Detect which cell encompasses the target text, then output its [X, Y] center coordinate. 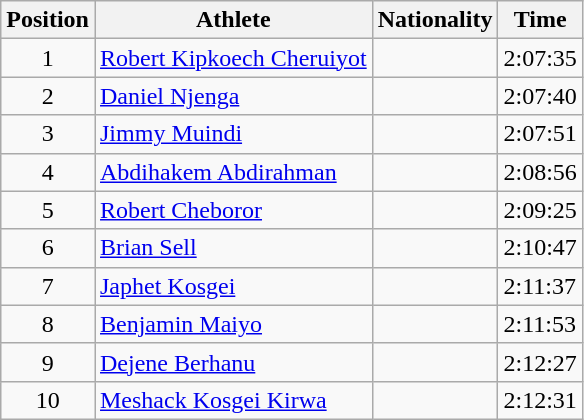
2:11:37 [540, 286]
Japhet Kosgei [233, 286]
5 [48, 210]
7 [48, 286]
2:07:51 [540, 134]
2:08:56 [540, 172]
10 [48, 400]
Robert Cheboror [233, 210]
Dejene Berhanu [233, 362]
2:12:27 [540, 362]
4 [48, 172]
Brian Sell [233, 248]
Abdihakem Abdirahman [233, 172]
Athlete [233, 20]
8 [48, 324]
Robert Kipkoech Cheruiyot [233, 58]
2:07:35 [540, 58]
2:12:31 [540, 400]
Position [48, 20]
2:10:47 [540, 248]
3 [48, 134]
Daniel Njenga [233, 96]
Time [540, 20]
2:07:40 [540, 96]
Meshack Kosgei Kirwa [233, 400]
Nationality [435, 20]
2 [48, 96]
Jimmy Muindi [233, 134]
2:09:25 [540, 210]
6 [48, 248]
Benjamin Maiyo [233, 324]
9 [48, 362]
1 [48, 58]
2:11:53 [540, 324]
